Detect which cell encompasses the target text, then output its (x, y) center coordinate. 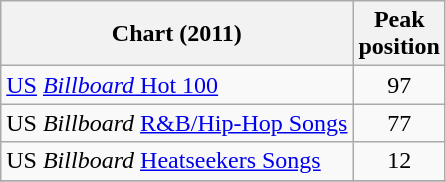
97 (399, 85)
US Billboard Hot 100 (177, 85)
77 (399, 123)
Peakposition (399, 34)
Chart (2011) (177, 34)
12 (399, 161)
US Billboard R&B/Hip-Hop Songs (177, 123)
US Billboard Heatseekers Songs (177, 161)
